Provide the [x, y] coordinate of the cell's center where the given text is located.  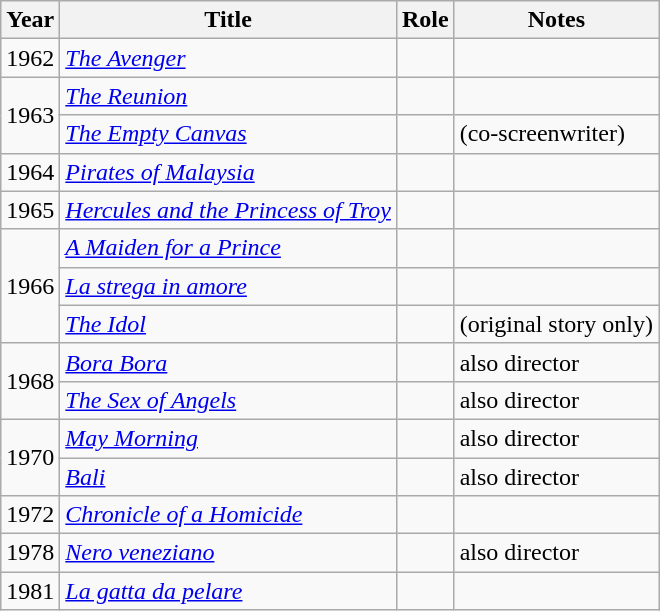
1962 [30, 58]
1963 [30, 115]
1964 [30, 172]
La gatta da pelare [228, 591]
1966 [30, 286]
The Sex of Angels [228, 400]
1970 [30, 457]
Hercules and the Princess of Troy [228, 210]
1972 [30, 515]
The Avenger [228, 58]
The Empty Canvas [228, 134]
Role [425, 20]
Year [30, 20]
Bali [228, 477]
(co-screenwriter) [556, 134]
A Maiden for a Prince [228, 248]
Title [228, 20]
La strega in amore [228, 286]
(original story only) [556, 324]
1968 [30, 381]
May Morning [228, 438]
1978 [30, 553]
1965 [30, 210]
Notes [556, 20]
1981 [30, 591]
The Reunion [228, 96]
Nero veneziano [228, 553]
Chronicle of a Homicide [228, 515]
Pirates of Malaysia [228, 172]
The Idol [228, 324]
Bora Bora [228, 362]
